For the text-containing cell, return its midpoint in (x, y) coordinate format. 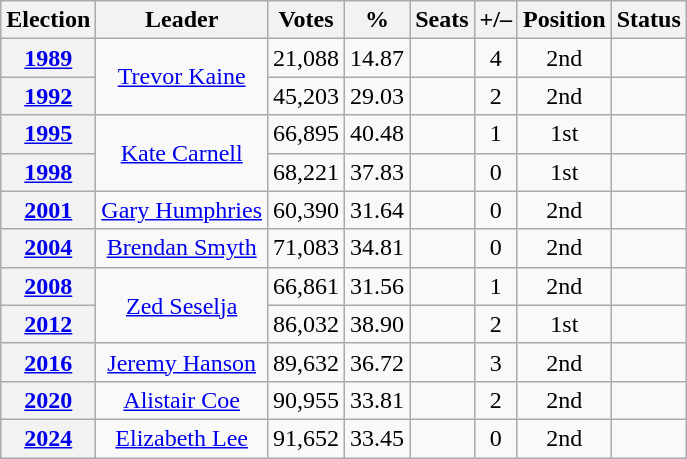
71,083 (306, 248)
3 (496, 362)
31.56 (378, 286)
34.81 (378, 248)
Jeremy Hanson (182, 362)
Kate Carnell (182, 153)
90,955 (306, 400)
1992 (48, 96)
Elizabeth Lee (182, 438)
14.87 (378, 58)
4 (496, 58)
60,390 (306, 210)
1995 (48, 134)
Brendan Smyth (182, 248)
2016 (48, 362)
Gary Humphries (182, 210)
+/– (496, 20)
Votes (306, 20)
36.72 (378, 362)
2020 (48, 400)
40.48 (378, 134)
31.64 (378, 210)
21,088 (306, 58)
33.81 (378, 400)
89,632 (306, 362)
% (378, 20)
Trevor Kaine (182, 77)
2004 (48, 248)
86,032 (306, 324)
Leader (182, 20)
33.45 (378, 438)
68,221 (306, 172)
29.03 (378, 96)
Zed Seselja (182, 305)
Position (564, 20)
38.90 (378, 324)
2012 (48, 324)
45,203 (306, 96)
37.83 (378, 172)
Seats (442, 20)
Alistair Coe (182, 400)
2008 (48, 286)
Election (48, 20)
1998 (48, 172)
1989 (48, 58)
Status (648, 20)
66,895 (306, 134)
91,652 (306, 438)
2001 (48, 210)
2024 (48, 438)
66,861 (306, 286)
